Determine the [x, y] coordinate at the center of the cell enclosing the given text.  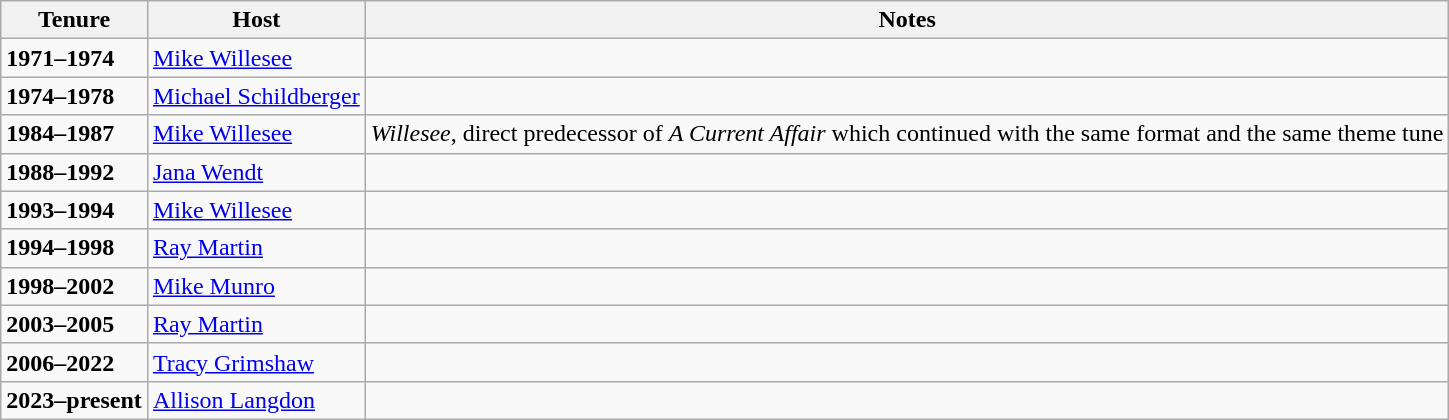
2003–2005 [74, 324]
1974–1978 [74, 96]
Willesee, direct predecessor of A Current Affair which continued with the same format and the same theme tune [907, 134]
Michael Schildberger [256, 96]
Host [256, 20]
Tenure [74, 20]
Allison Langdon [256, 400]
Tracy Grimshaw [256, 362]
1994–1998 [74, 248]
Jana Wendt [256, 172]
Mike Munro [256, 286]
Notes [907, 20]
1993–1994 [74, 210]
2006–2022 [74, 362]
2023–present [74, 400]
1988–1992 [74, 172]
1998–2002 [74, 286]
1984–1987 [74, 134]
1971–1974 [74, 58]
